For the text-containing cell, return its midpoint in [X, Y] coordinate format. 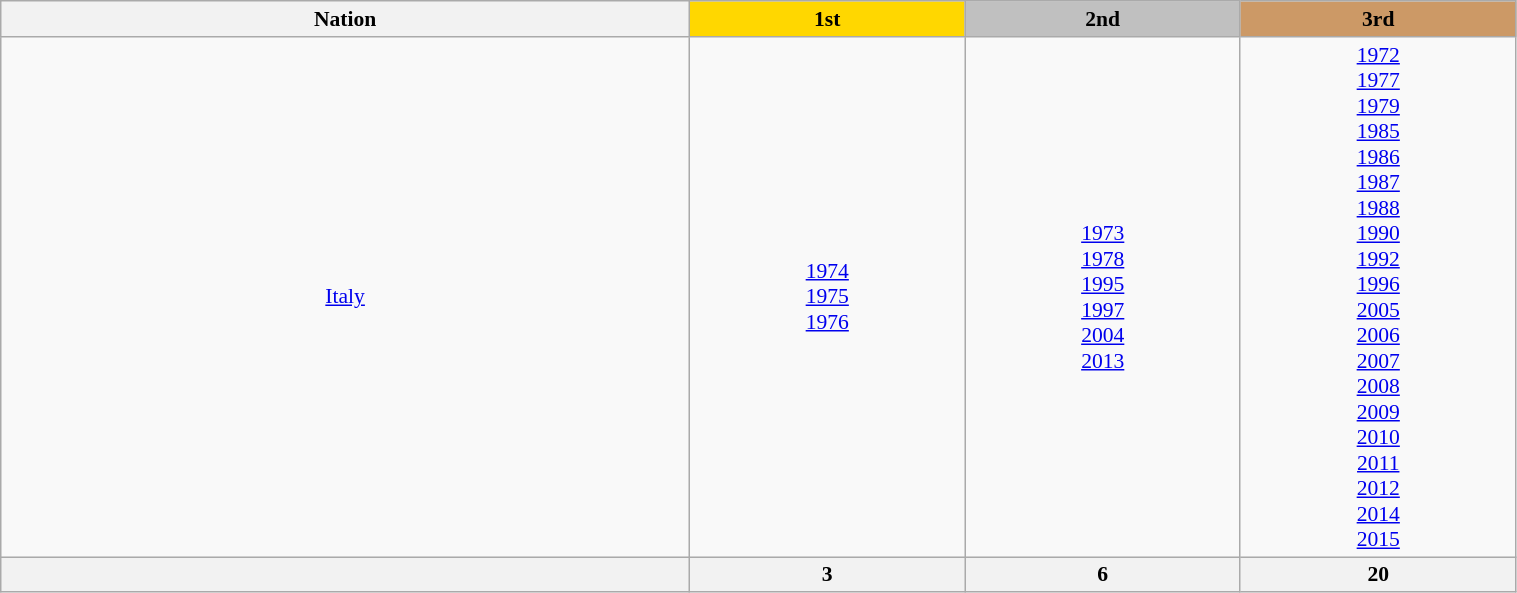
1st [828, 19]
19721977197919851986198719881990199219962005200620072008200920102011201220142015 [1378, 297]
2nd [1102, 19]
20 [1378, 575]
197319781995199720042013 [1102, 297]
6 [1102, 575]
197419751976 [828, 297]
3rd [1378, 19]
3 [828, 575]
Italy [346, 297]
Nation [346, 19]
